For the text-containing cell, return its midpoint in [X, Y] coordinate format. 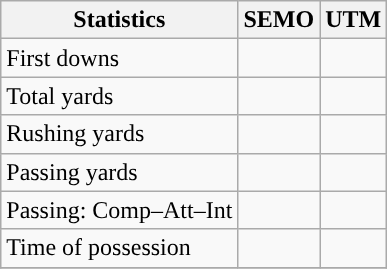
Passing: Comp–Att–Int [120, 210]
Total yards [120, 96]
First downs [120, 58]
SEMO [279, 20]
Rushing yards [120, 134]
Passing yards [120, 172]
Statistics [120, 20]
Time of possession [120, 248]
UTM [354, 20]
